Search for the cell housing the specified text and yield its (x, y) center coordinate. 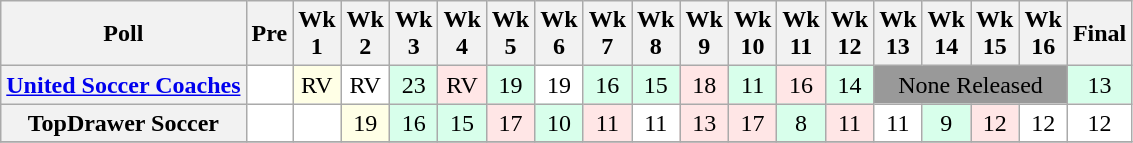
Wk16 (1043, 34)
Wk13 (898, 34)
TopDrawer Soccer (124, 123)
Wk2 (365, 34)
Wk8 (656, 34)
Final (1099, 34)
23 (413, 85)
United Soccer Coaches (124, 85)
None Released (971, 85)
Wk5 (510, 34)
8 (801, 123)
18 (704, 85)
Pre (270, 34)
Wk9 (704, 34)
Wk3 (413, 34)
Wk4 (462, 34)
Wk14 (946, 34)
Wk6 (559, 34)
Poll (124, 34)
Wk12 (849, 34)
14 (849, 85)
Wk15 (994, 34)
Wk7 (607, 34)
Wk10 (752, 34)
10 (559, 123)
Wk11 (801, 34)
9 (946, 123)
Wk1 (317, 34)
